Scan for the cell matching the given text and deliver its (X, Y) coordinate at center. 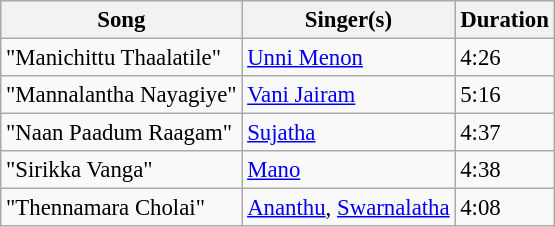
4:26 (504, 58)
Duration (504, 20)
4:38 (504, 170)
4:08 (504, 208)
"Sirikka Vanga" (122, 170)
Mano (348, 170)
5:16 (504, 95)
Sujatha (348, 133)
Ananthu, Swarnalatha (348, 208)
Singer(s) (348, 20)
"Mannalantha Nayagiye" (122, 95)
4:37 (504, 133)
Song (122, 20)
"Thennamara Cholai" (122, 208)
Vani Jairam (348, 95)
"Naan Paadum Raagam" (122, 133)
"Manichittu Thaalatile" (122, 58)
Unni Menon (348, 58)
